Find where the given text appears and provide that cell's center as (x, y) coordinate. 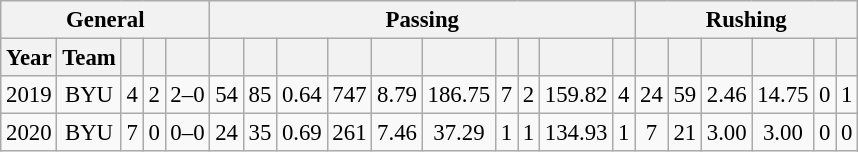
2019 (29, 95)
14.75 (783, 95)
Team (89, 58)
0–0 (188, 133)
Passing (422, 20)
261 (350, 133)
8.79 (397, 95)
85 (260, 95)
54 (226, 95)
General (106, 20)
Year (29, 58)
747 (350, 95)
0.69 (302, 133)
186.75 (458, 95)
2–0 (188, 95)
2020 (29, 133)
2.46 (726, 95)
134.93 (576, 133)
35 (260, 133)
7.46 (397, 133)
0.64 (302, 95)
Rushing (746, 20)
21 (684, 133)
159.82 (576, 95)
59 (684, 95)
37.29 (458, 133)
